Scan for the cell matching the given text and deliver its (x, y) coordinate at center. 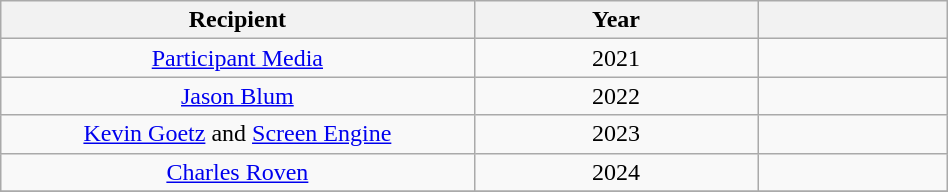
Jason Blum (238, 96)
Year (616, 20)
2024 (616, 172)
2023 (616, 134)
Participant Media (238, 58)
Kevin Goetz and Screen Engine (238, 134)
Recipient (238, 20)
2022 (616, 96)
2021 (616, 58)
Charles Roven (238, 172)
